Scan for the cell matching the given text and deliver its (x, y) coordinate at center. 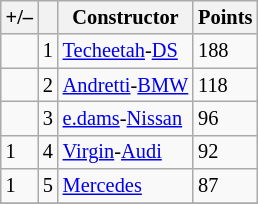
Mercedes (126, 186)
Points (225, 17)
+/– (20, 17)
e.dams-Nissan (126, 118)
188 (225, 51)
96 (225, 118)
Virgin-Audi (126, 152)
87 (225, 186)
Constructor (126, 17)
3 (48, 118)
92 (225, 152)
5 (48, 186)
Techeetah-DS (126, 51)
4 (48, 152)
118 (225, 85)
Andretti-BMW (126, 85)
2 (48, 85)
